Extract the [X, Y] coordinate from the center of the cell holding the provided text.  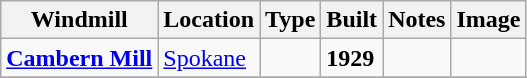
Spokane [209, 58]
Location [209, 20]
Image [488, 20]
Built [352, 20]
Cambern Mill [80, 58]
Notes [417, 20]
Type [290, 20]
Windmill [80, 20]
1929 [352, 58]
